Pinpoint the cell where the given text exists, returning its (x, y) midpoint coordinate. 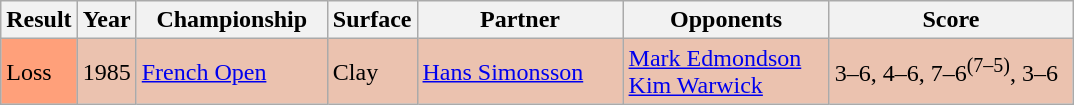
Hans Simonsson (520, 72)
Surface (372, 20)
3–6, 4–6, 7–6(7–5), 3–6 (951, 72)
Opponents (726, 20)
Loss (39, 72)
Championship (232, 20)
French Open (232, 72)
Mark Edmondson Kim Warwick (726, 72)
Year (106, 20)
1985 (106, 72)
Result (39, 20)
Partner (520, 20)
Score (951, 20)
Clay (372, 72)
